Return [X, Y] of the center of cell containing provided text 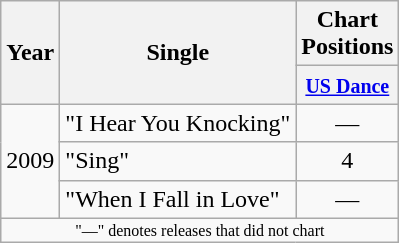
Chart Positions [348, 34]
"—" denotes releases that did not chart [200, 230]
US Dance [348, 85]
"When I Fall in Love" [178, 199]
2009 [30, 161]
Single [178, 52]
"I Hear You Knocking" [178, 123]
"Sing" [178, 161]
4 [348, 161]
Year [30, 52]
